Detect which cell encompasses the target text, then output its (x, y) center coordinate. 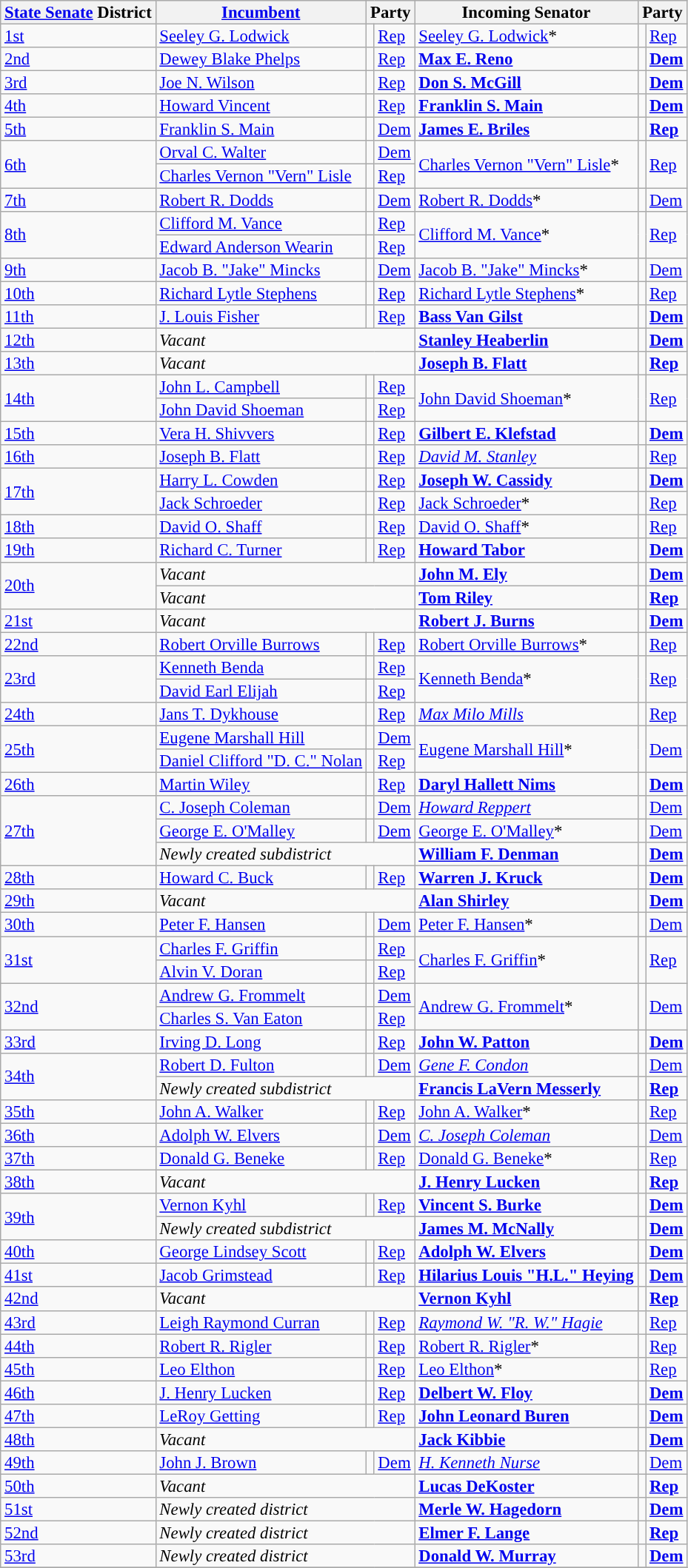
36th (79, 1135)
45th (79, 1369)
24th (79, 714)
George Lindsey Scott (261, 1252)
26th (79, 785)
Kenneth Benda* (526, 680)
53rd (79, 1556)
Seeley G. Lodwick* (526, 36)
Charles F. Griffin* (526, 959)
John J. Brown (261, 1463)
35th (79, 1112)
6th (79, 164)
Leigh Raymond Curran (261, 1322)
Raymond W. "R. W." Hagie (526, 1322)
Jack Kibbie (526, 1439)
2nd (79, 59)
Robert R. Dodds (261, 200)
12th (79, 340)
John David Shoeman (261, 410)
Howard Tabor (526, 551)
Charles Vernon "Vern" Lisle* (526, 164)
John A. Walker (261, 1112)
David O. Shaff* (526, 527)
Alvin V. Doran (261, 971)
Tom Riley (526, 597)
40th (79, 1252)
7th (79, 200)
1st (79, 36)
50th (79, 1486)
Vincent S. Burke (526, 1205)
Incumbent (261, 13)
H. Kenneth Nurse (526, 1463)
44th (79, 1346)
David M. Stanley (526, 457)
Alan Shirley (526, 902)
Irving D. Long (261, 1042)
Don S. McGill (526, 83)
10th (79, 293)
16th (79, 457)
Andrew G. Frommelt* (526, 1007)
28th (79, 878)
Orval C. Walter (261, 153)
Warren J. Kruck (526, 878)
Hilarius Louis "H.L." Heying (526, 1276)
David Earl Elijah (261, 691)
46th (79, 1393)
39th (79, 1217)
Bass Van Gilst (526, 317)
George E. O'Malley (261, 831)
J. Louis Fisher (261, 317)
22nd (79, 644)
Charles S. Van Eaton (261, 1018)
Howard Reppert (526, 808)
47th (79, 1416)
Jacob B. "Jake" Mincks* (526, 269)
Andrew G. Frommelt (261, 995)
LeRoy Getting (261, 1416)
John M. Ely (526, 574)
27th (79, 831)
Howard C. Buck (261, 878)
Richard C. Turner (261, 551)
Eugene Marshall Hill (261, 737)
Edward Anderson Wearin (261, 247)
Howard Vincent (261, 106)
Jans T. Dykhouse (261, 714)
41st (79, 1276)
Vera H. Shivvers (261, 434)
52nd (79, 1533)
David O. Shaff (261, 527)
8th (79, 234)
Leo Elthon (261, 1369)
Francis LaVern Messerly (526, 1088)
Martin Wiley (261, 785)
Gilbert E. Klefstad (526, 434)
42nd (79, 1299)
Stanley Heaberlin (526, 340)
Donald G. Beneke (261, 1159)
23rd (79, 680)
William F. Denman (526, 854)
49th (79, 1463)
Kenneth Benda (261, 668)
Robert R. Rigler (261, 1346)
Daryl Hallett Nims (526, 785)
John David Shoeman* (526, 398)
John Leonard Buren (526, 1416)
Max Milo Mills (526, 714)
5th (79, 130)
Eugene Marshall Hill* (526, 749)
9th (79, 269)
Donald W. Murray (526, 1556)
51st (79, 1510)
Delbert W. Floy (526, 1393)
Leo Elthon* (526, 1369)
31st (79, 959)
20th (79, 585)
Joe N. Wilson (261, 83)
State Senate District (79, 13)
James E. Briles (526, 130)
Incoming Senator (526, 13)
32nd (79, 1007)
Robert R. Rigler* (526, 1346)
30th (79, 925)
Max E. Reno (526, 59)
Peter F. Hansen (261, 925)
John L. Campbell (261, 386)
48th (79, 1439)
Donald G. Beneke* (526, 1159)
33rd (79, 1042)
Jacob Grimstead (261, 1276)
Seeley G. Lodwick (261, 36)
Joseph W. Cassidy (526, 480)
11th (79, 317)
Richard Lytle Stephens (261, 293)
Robert Orville Burrows* (526, 644)
Gene F. Condon (526, 1065)
17th (79, 492)
Lucas DeKoster (526, 1486)
Merle W. Hagedorn (526, 1510)
19th (79, 551)
18th (79, 527)
Daniel Clifford "D. C." Nolan (261, 761)
Dewey Blake Phelps (261, 59)
15th (79, 434)
43rd (79, 1322)
Jacob B. "Jake" Mincks (261, 269)
14th (79, 398)
Richard Lytle Stephens* (526, 293)
John W. Patton (526, 1042)
James M. McNally (526, 1229)
13th (79, 363)
Harry L. Cowden (261, 480)
34th (79, 1076)
Robert R. Dodds* (526, 200)
Robert D. Fulton (261, 1065)
25th (79, 749)
38th (79, 1182)
John A. Walker* (526, 1112)
George E. O'Malley* (526, 831)
37th (79, 1159)
Charles Vernon "Vern" Lisle (261, 176)
Jack Schroeder* (526, 503)
4th (79, 106)
21st (79, 620)
3rd (79, 83)
Clifford M. Vance* (526, 234)
Jack Schroeder (261, 503)
Clifford M. Vance (261, 223)
29th (79, 902)
Robert Orville Burrows (261, 644)
Peter F. Hansen* (526, 925)
Elmer F. Lange (526, 1533)
Robert J. Burns (526, 620)
Charles F. Griffin (261, 948)
